For the text-containing cell, return its midpoint in (X, Y) coordinate format. 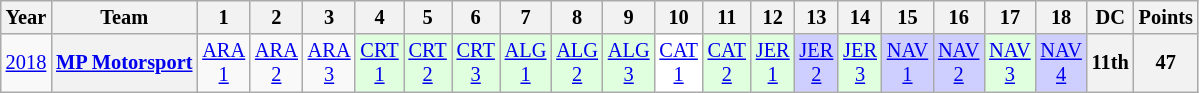
Year (26, 17)
4 (379, 17)
ARA1 (224, 63)
5 (428, 17)
12 (773, 17)
CRT3 (476, 63)
2018 (26, 63)
11 (727, 17)
15 (908, 17)
CRT2 (428, 63)
NAV4 (1060, 63)
9 (629, 17)
8 (577, 17)
17 (1010, 17)
CAT2 (727, 63)
2 (276, 17)
ALG1 (526, 63)
ARA3 (330, 63)
ALG2 (577, 63)
DC (1110, 17)
Points (1166, 17)
JER1 (773, 63)
11th (1110, 63)
ARA2 (276, 63)
CRT1 (379, 63)
Team (124, 17)
47 (1166, 63)
JER2 (817, 63)
7 (526, 17)
14 (860, 17)
ALG3 (629, 63)
3 (330, 17)
18 (1060, 17)
NAV3 (1010, 63)
NAV2 (958, 63)
JER3 (860, 63)
NAV1 (908, 63)
1 (224, 17)
6 (476, 17)
CAT1 (678, 63)
MP Motorsport (124, 63)
10 (678, 17)
16 (958, 17)
13 (817, 17)
